Capture the cell that displays the provided text and extract its [X, Y] central coordinate. 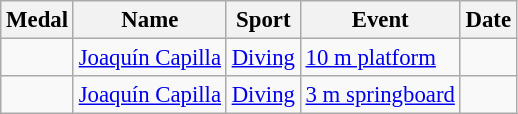
10 m platform [380, 58]
3 m springboard [380, 95]
Medal [38, 20]
Event [380, 20]
Sport [263, 20]
Name [150, 20]
Date [488, 20]
